Extract the [x, y] coordinate from the center of the cell holding the provided text.  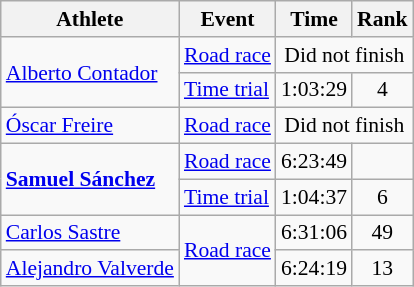
Time [314, 19]
Rank [382, 19]
Carlos Sastre [90, 233]
6 [382, 197]
Athlete [90, 19]
49 [382, 233]
13 [382, 269]
Event [228, 19]
Alejandro Valverde [90, 269]
1:03:29 [314, 90]
6:23:49 [314, 162]
6:24:19 [314, 269]
6:31:06 [314, 233]
4 [382, 90]
Óscar Freire [90, 126]
1:04:37 [314, 197]
Alberto Contador [90, 72]
Samuel Sánchez [90, 180]
